Extract the [x, y] coordinate from the center of the cell holding the provided text.  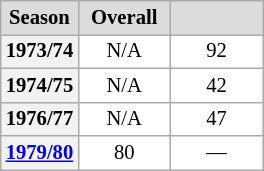
1976/77 [40, 119]
— [216, 153]
47 [216, 119]
1979/80 [40, 153]
1973/74 [40, 51]
80 [124, 153]
Overall [124, 17]
42 [216, 85]
Season [40, 17]
1974/75 [40, 85]
92 [216, 51]
